Locate the cell with the specified text and output its [x, y] center coordinate. 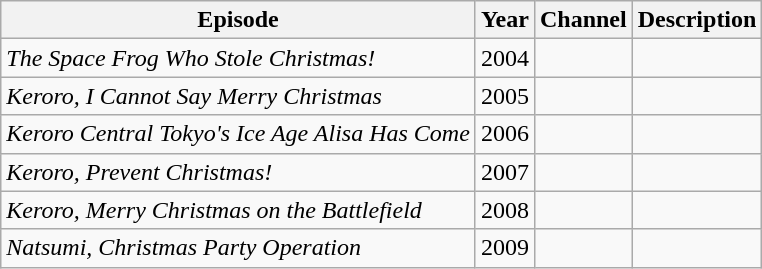
Keroro Central Tokyo's Ice Age Alisa Has Come [238, 134]
2006 [504, 134]
The Space Frog Who Stole Christmas! [238, 58]
Channel [583, 20]
Year [504, 20]
Keroro, Prevent Christmas! [238, 172]
2009 [504, 248]
Keroro, Merry Christmas on the Battlefield [238, 210]
2005 [504, 96]
Description [697, 20]
2007 [504, 172]
Keroro, I Cannot Say Merry Christmas [238, 96]
Natsumi, Christmas Party Operation [238, 248]
2004 [504, 58]
Episode [238, 20]
2008 [504, 210]
